Output the (X, Y) coordinate of the center of the cell containing the given text.  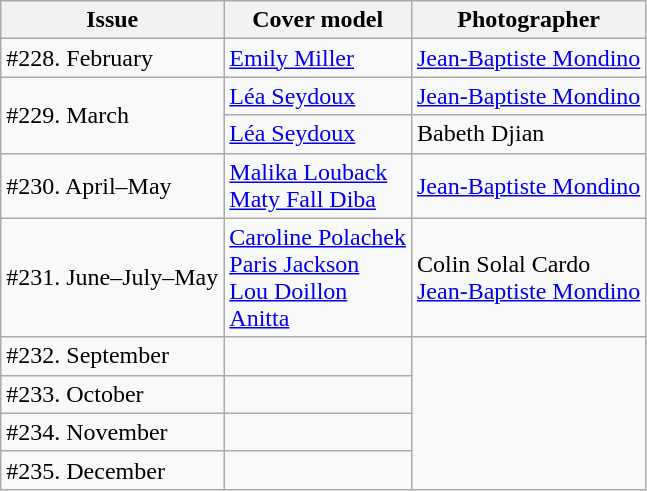
Malika LoubackMaty Fall Diba (318, 186)
Issue (112, 20)
#229. March (112, 115)
Babeth Djian (528, 134)
#228. February (112, 58)
#230. April–May (112, 186)
Emily Miller (318, 58)
#231. June–July–May (112, 278)
#234. November (112, 432)
Caroline PolachekParis Jackson Lou Doillon Anitta (318, 278)
#235. December (112, 470)
#233. October (112, 394)
Photographer (528, 20)
#232. September (112, 356)
Colin Solal Cardo Jean-Baptiste Mondino (528, 278)
Cover model (318, 20)
